For the text-containing cell, return its midpoint in (x, y) coordinate format. 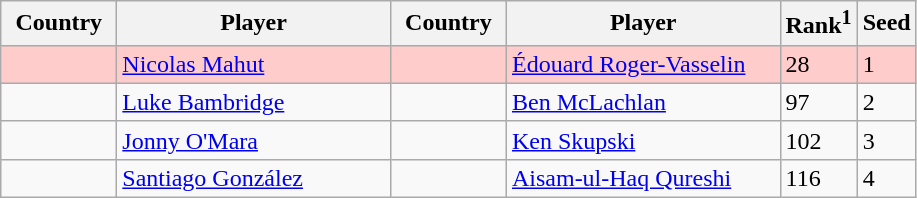
Luke Bambridge (254, 102)
Ben McLachlan (643, 102)
3 (886, 140)
Santiago González (254, 178)
4 (886, 178)
Nicolas Mahut (254, 64)
97 (818, 102)
Jonny O'Mara (254, 140)
116 (818, 178)
28 (818, 64)
Aisam-ul-Haq Qureshi (643, 178)
1 (886, 64)
Rank1 (818, 24)
Ken Skupski (643, 140)
2 (886, 102)
102 (818, 140)
Seed (886, 24)
Édouard Roger-Vasselin (643, 64)
